From the cell containing the given text, extract its center point as [x, y] coordinate. 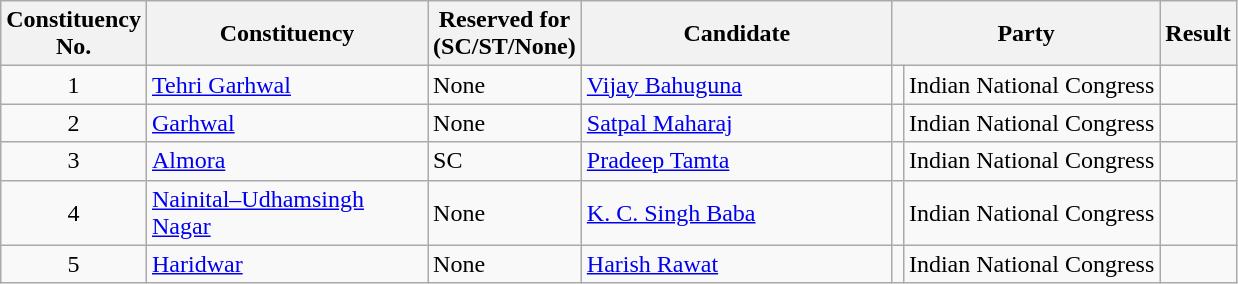
Constituency [286, 34]
Almora [286, 161]
Nainital–Udhamsingh Nagar [286, 212]
SC [505, 161]
Haridwar [286, 264]
Vijay Bahuguna [736, 85]
Reserved for(SC/ST/None) [505, 34]
4 [74, 212]
Candidate [736, 34]
Result [1198, 34]
Garhwal [286, 123]
Satpal Maharaj [736, 123]
Pradeep Tamta [736, 161]
Constituency No. [74, 34]
5 [74, 264]
1 [74, 85]
3 [74, 161]
K. C. Singh Baba [736, 212]
Party [1026, 34]
Tehri Garhwal [286, 85]
2 [74, 123]
Harish Rawat [736, 264]
